For the text-containing cell, return its midpoint in [x, y] coordinate format. 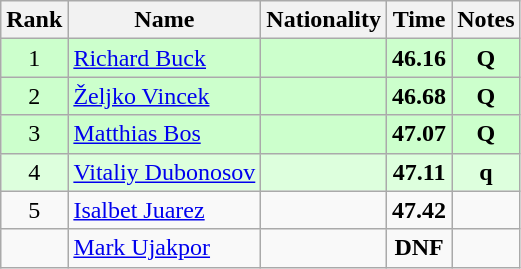
5 [34, 210]
4 [34, 172]
46.16 [420, 58]
Željko Vincek [164, 96]
3 [34, 134]
DNF [420, 248]
Rank [34, 20]
47.07 [420, 134]
2 [34, 96]
Isalbet Juarez [164, 210]
Richard Buck [164, 58]
Nationality [324, 20]
47.11 [420, 172]
Notes [486, 20]
Vitaliy Dubonosov [164, 172]
q [486, 172]
1 [34, 58]
Mark Ujakpor [164, 248]
47.42 [420, 210]
46.68 [420, 96]
Time [420, 20]
Matthias Bos [164, 134]
Name [164, 20]
